Find where the given text appears and provide that cell's center as [X, Y] coordinate. 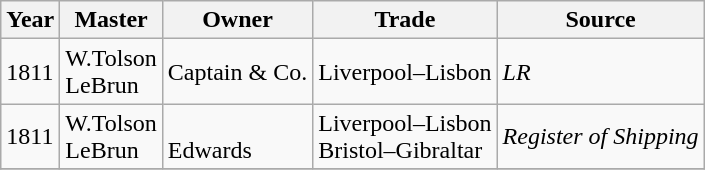
Register of Shipping [600, 136]
Trade [405, 20]
Liverpool–Lisbon [405, 72]
Master [112, 20]
Owner [237, 20]
Edwards [237, 136]
LR [600, 72]
Source [600, 20]
Captain & Co. [237, 72]
Year [30, 20]
Liverpool–LisbonBristol–Gibraltar [405, 136]
